Detect which cell encompasses the target text, then output its (x, y) center coordinate. 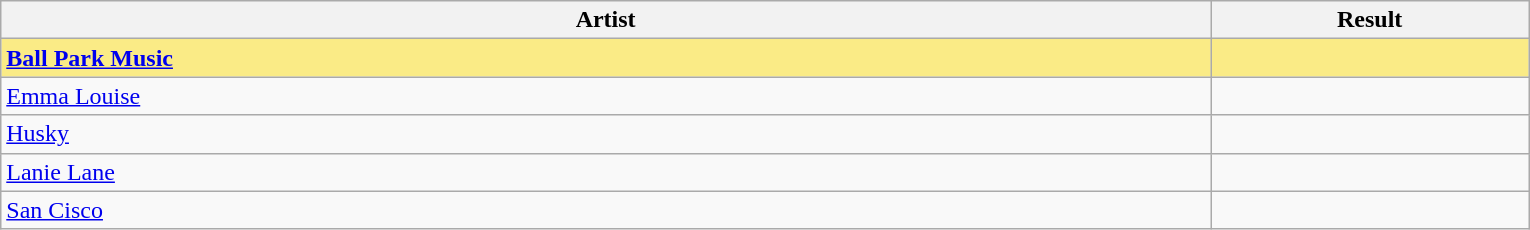
San Cisco (606, 210)
Husky (606, 134)
Ball Park Music (606, 58)
Lanie Lane (606, 172)
Emma Louise (606, 96)
Artist (606, 20)
Result (1369, 20)
